Identify which cell holds the provided text, then report its [X, Y] central coordinate. 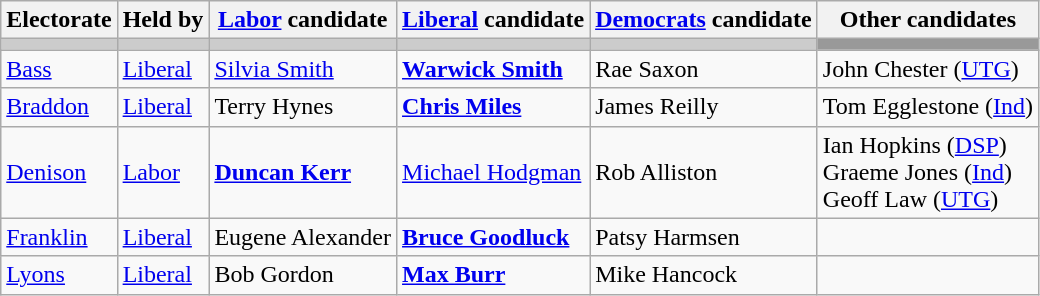
James Reilly [704, 107]
Eugene Alexander [303, 237]
Silvia Smith [303, 69]
Ian Hopkins (DSP)Graeme Jones (Ind)Geoff Law (UTG) [928, 172]
Tom Egglestone (Ind) [928, 107]
Liberal candidate [494, 20]
John Chester (UTG) [928, 69]
Franklin [59, 237]
Bass [59, 69]
Chris Miles [494, 107]
Mike Hancock [704, 275]
Braddon [59, 107]
Rae Saxon [704, 69]
Michael Hodgman [494, 172]
Rob Alliston [704, 172]
Labor [163, 172]
Electorate [59, 20]
Other candidates [928, 20]
Held by [163, 20]
Democrats candidate [704, 20]
Terry Hynes [303, 107]
Bob Gordon [303, 275]
Duncan Kerr [303, 172]
Bruce Goodluck [494, 237]
Lyons [59, 275]
Max Burr [494, 275]
Patsy Harmsen [704, 237]
Denison [59, 172]
Warwick Smith [494, 69]
Labor candidate [303, 20]
